Output the [x, y] coordinate of the center of the cell containing the given text.  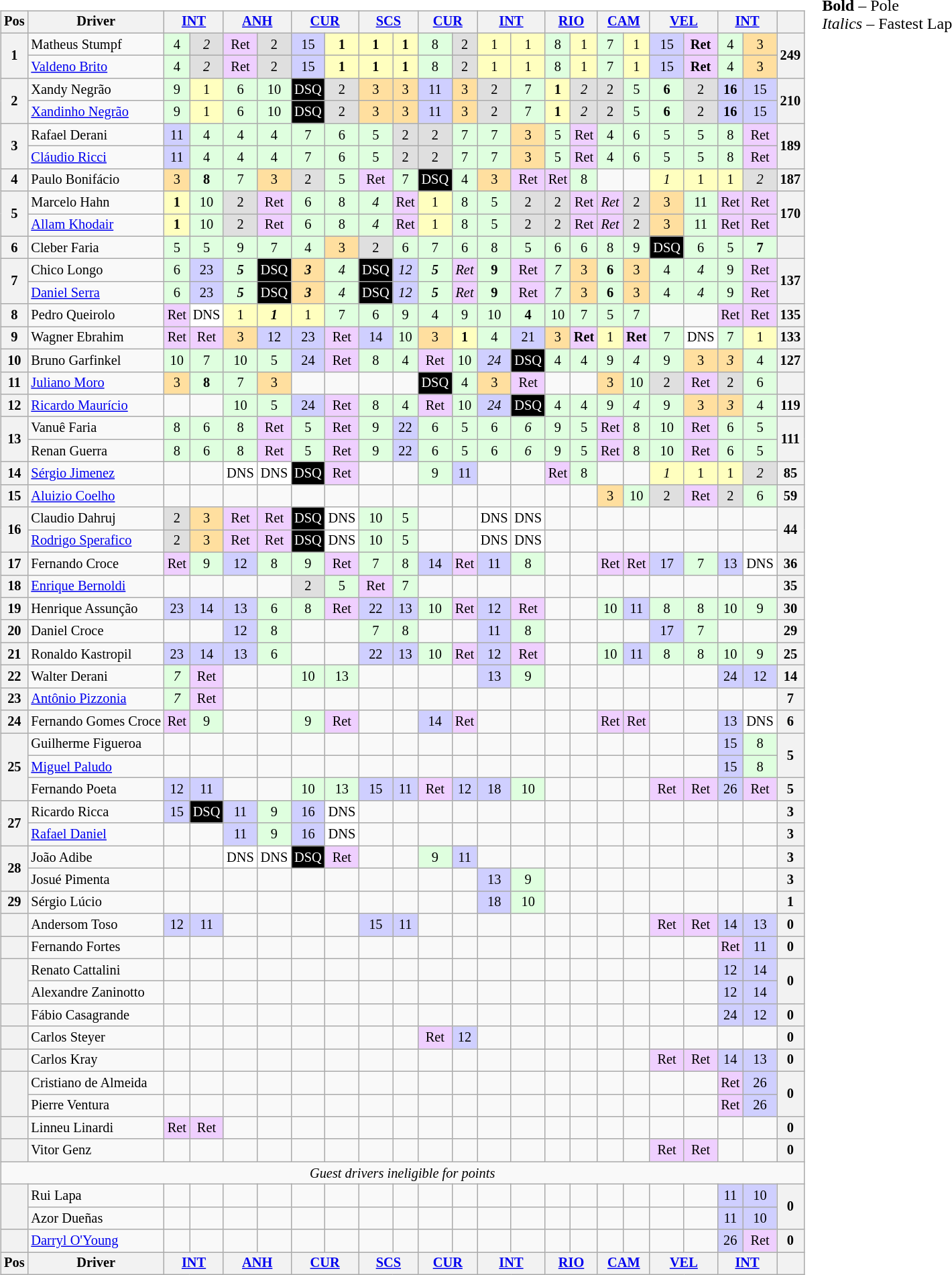
Sérgio Jimenez [95, 474]
Chico Longo [95, 270]
Marcelo Hahn [95, 203]
189 [790, 146]
Rafael Derani [95, 135]
127 [790, 360]
85 [790, 474]
36 [790, 563]
Darryl O'Young [95, 1241]
Renan Guerra [95, 451]
135 [790, 315]
44 [790, 530]
35 [790, 586]
Miguel Paludo [95, 767]
Antônio Pizzonia [95, 699]
Pierre Ventura [95, 1105]
Ronaldo Kastropil [95, 654]
Walter Derani [95, 677]
Fernando Gomes Croce [95, 722]
Allam Khodair [95, 225]
Rodrigo Sperafico [95, 541]
Aluizio Coelho [95, 496]
Xandinho Negrão [95, 112]
Daniel Croce [95, 631]
Enrique Bernoldi [95, 586]
27 [14, 824]
Bruno Garfinkel [95, 360]
João Adibe [95, 857]
Sérgio Lúcio [95, 902]
210 [790, 101]
Josué Pimenta [95, 880]
Renato Cattalini [95, 970]
119 [790, 406]
Vitor Genz [95, 1150]
Cristiano de Almeida [95, 1083]
Alexandre Zaninotto [95, 993]
Xandy Negrão [95, 90]
Ricardo Maurício [95, 406]
133 [790, 338]
Fernando Poeta [95, 789]
Fábio Casagrande [95, 1015]
Cláudio Ricci [95, 158]
Rui Lapa [95, 1196]
Rafael Daniel [95, 834]
Pedro Queirolo [95, 315]
Andersom Toso [95, 925]
187 [790, 180]
Carlos Steyer [95, 1038]
Wagner Ebrahim [95, 338]
Linneu Linardi [95, 1128]
Carlos Kray [95, 1060]
Valdeno Brito [95, 67]
Fernando Fortes [95, 948]
170 [790, 213]
111 [790, 439]
20 [14, 631]
Matheus Stumpf [95, 44]
59 [790, 496]
Guilherme Figueroa [95, 744]
Paulo Bonifácio [95, 180]
19 [14, 609]
Guest drivers ineligible for points [402, 1173]
Daniel Serra [95, 293]
Azor Dueñas [95, 1218]
Fernando Croce [95, 563]
Henrique Assunção [95, 609]
30 [790, 609]
Cleber Faria [95, 247]
28 [14, 868]
Ricardo Ricca [95, 812]
Juliano Moro [95, 383]
137 [790, 282]
Claudio Dahruj [95, 518]
Vanuê Faria [95, 428]
249 [790, 55]
